Return the [X, Y] coordinate for the center point of the cell that contains the specified text.  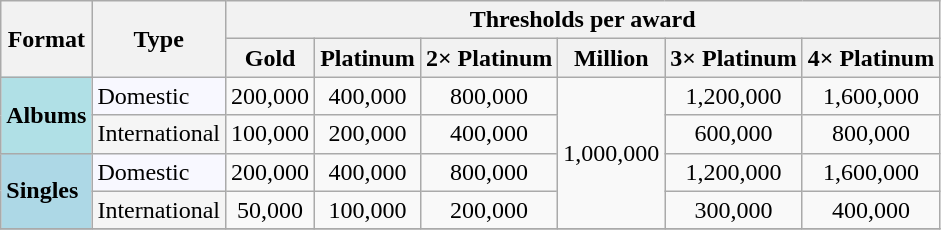
Million [612, 58]
Type [159, 39]
Thresholds per award [583, 20]
300,000 [734, 210]
Format [46, 39]
Singles [46, 191]
4× Platinum [870, 58]
50,000 [270, 210]
1,000,000 [612, 153]
600,000 [734, 134]
Albums [46, 115]
3× Platinum [734, 58]
Gold [270, 58]
2× Platinum [488, 58]
Platinum [368, 58]
